Extract the [X, Y] coordinate from the center of the cell holding the provided text.  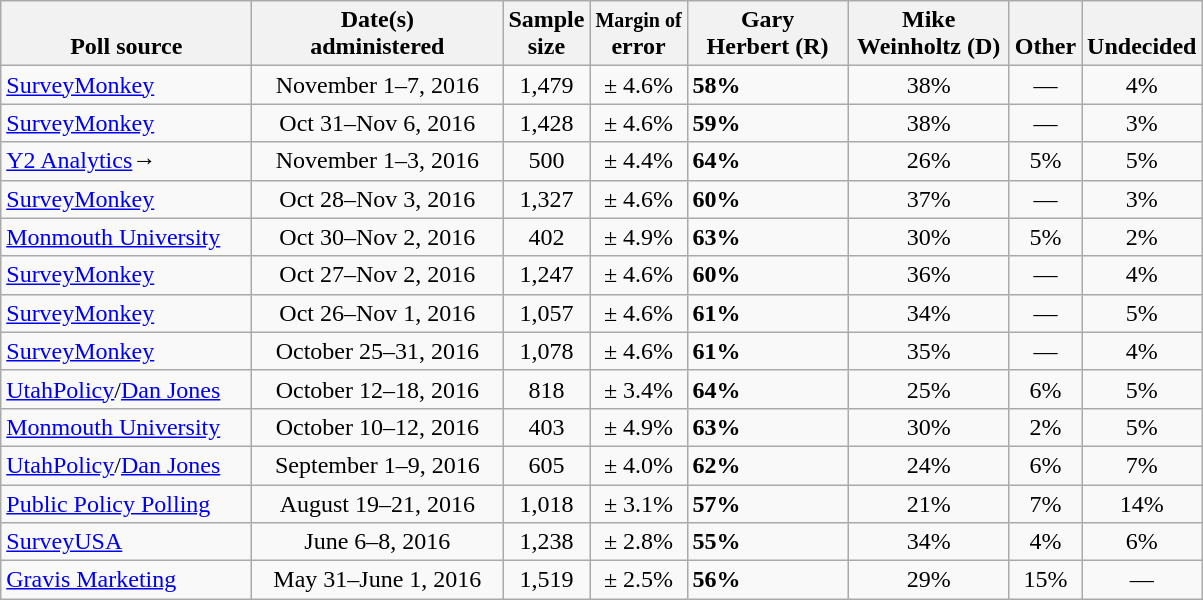
15% [1045, 580]
± 2.8% [638, 542]
36% [928, 275]
37% [928, 199]
24% [928, 465]
Gravis Marketing [126, 580]
1,018 [546, 503]
403 [546, 427]
1,428 [546, 123]
1,078 [546, 351]
June 6–8, 2016 [378, 542]
1,327 [546, 199]
605 [546, 465]
402 [546, 237]
14% [1142, 503]
1,519 [546, 580]
GaryHerbert (R) [768, 34]
± 3.1% [638, 503]
59% [768, 123]
1,057 [546, 313]
November 1–3, 2016 [378, 161]
September 1–9, 2016 [378, 465]
56% [768, 580]
Oct 30–Nov 2, 2016 [378, 237]
Oct 26–Nov 1, 2016 [378, 313]
1,238 [546, 542]
818 [546, 389]
Other [1045, 34]
May 31–June 1, 2016 [378, 580]
± 4.4% [638, 161]
October 10–12, 2016 [378, 427]
1,247 [546, 275]
October 12–18, 2016 [378, 389]
29% [928, 580]
1,479 [546, 85]
Public Policy Polling [126, 503]
57% [768, 503]
November 1–7, 2016 [378, 85]
Poll source [126, 34]
October 25–31, 2016 [378, 351]
± 4.0% [638, 465]
Margin oferror [638, 34]
Y2 Analytics→ [126, 161]
21% [928, 503]
62% [768, 465]
SurveyUSA [126, 542]
25% [928, 389]
Oct 28–Nov 3, 2016 [378, 199]
± 2.5% [638, 580]
Date(s)administered [378, 34]
Undecided [1142, 34]
500 [546, 161]
August 19–21, 2016 [378, 503]
± 3.4% [638, 389]
MikeWeinholtz (D) [928, 34]
Oct 31–Nov 6, 2016 [378, 123]
58% [768, 85]
Oct 27–Nov 2, 2016 [378, 275]
26% [928, 161]
55% [768, 542]
Samplesize [546, 34]
35% [928, 351]
